Provide the (x, y) coordinate of the cell's center where the given text is located.  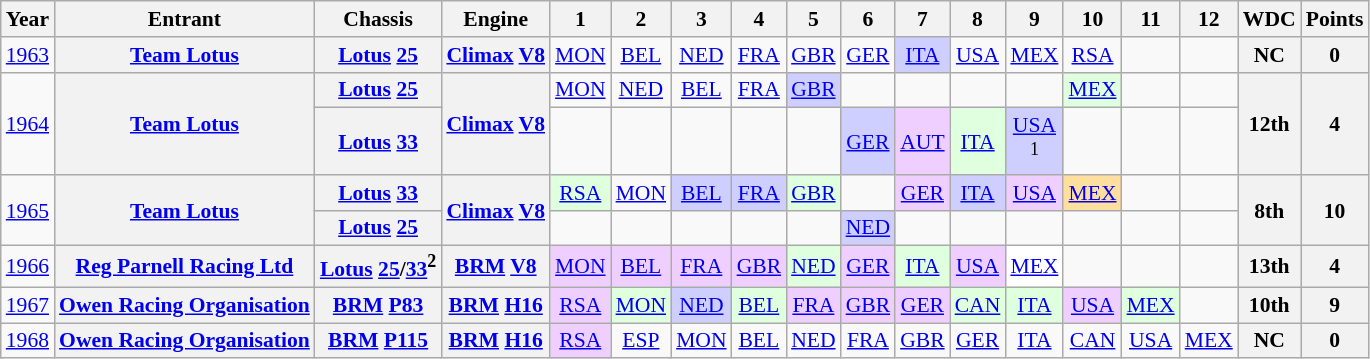
ESP (642, 341)
5 (814, 19)
BRM V8 (496, 266)
USA1 (1034, 142)
Entrant (184, 19)
Chassis (378, 19)
12th (1270, 123)
11 (1151, 19)
1966 (28, 266)
1964 (28, 123)
1965 (28, 210)
13th (1270, 266)
Year (28, 19)
2 (642, 19)
10th (1270, 305)
8th (1270, 210)
8 (978, 19)
WDC (1270, 19)
BRM P115 (378, 341)
BRM P83 (378, 305)
12 (1209, 19)
AUT (922, 142)
1968 (28, 341)
1963 (28, 55)
Points (1335, 19)
Reg Parnell Racing Ltd (184, 266)
6 (868, 19)
Lotus 25/332 (378, 266)
1967 (28, 305)
3 (702, 19)
7 (922, 19)
1 (580, 19)
Engine (496, 19)
